Provide the [X, Y] coordinate of the cell's center where the given text is located.  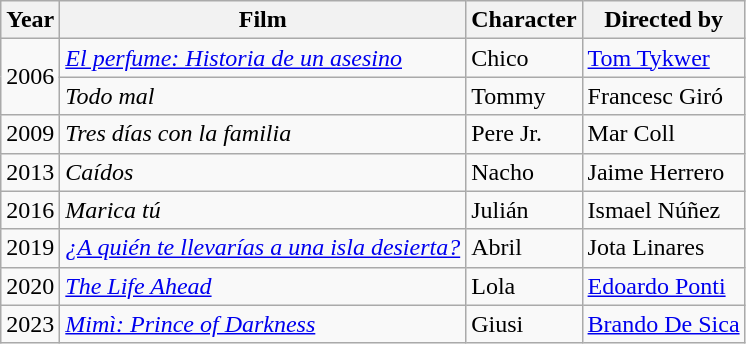
Ismael Núñez [664, 210]
Chico [524, 58]
Caídos [263, 172]
Pere Jr. [524, 134]
Mar Coll [664, 134]
Nacho [524, 172]
The Life Ahead [263, 286]
Directed by [664, 20]
Marica tú [263, 210]
Lola [524, 286]
Giusi [524, 324]
2016 [30, 210]
Brando De Sica [664, 324]
Tres días con la familia [263, 134]
2020 [30, 286]
2019 [30, 248]
2023 [30, 324]
Jota Linares [664, 248]
Francesc Giró [664, 96]
Julián [524, 210]
Edoardo Ponti [664, 286]
Mimì: Prince of Darkness [263, 324]
Todo mal [263, 96]
Film [263, 20]
Year [30, 20]
2009 [30, 134]
Abril [524, 248]
Character [524, 20]
Tom Tykwer [664, 58]
¿A quién te llevarías a una isla desierta? [263, 248]
2013 [30, 172]
Tommy [524, 96]
Jaime Herrero [664, 172]
El perfume: Historia de un asesino [263, 58]
2006 [30, 77]
